Provide the [X, Y] coordinate of the cell's center where the given text is located.  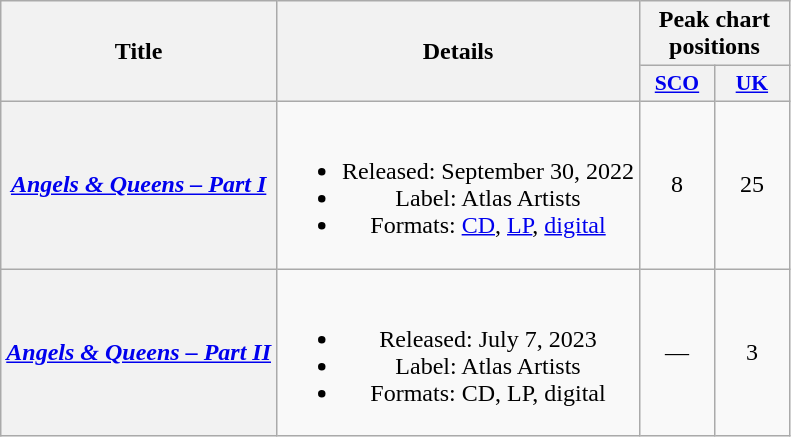
Released: July 7, 2023Label: Atlas ArtistsFormats: CD, LP, digital [458, 352]
Angels & Queens – Part II [139, 352]
25 [752, 184]
Details [458, 52]
8 [678, 184]
Peak chart positions [715, 34]
— [678, 352]
Title [139, 52]
3 [752, 352]
UK [752, 84]
SCO [678, 84]
Released: September 30, 2022Label: Atlas ArtistsFormats: CD, LP, digital [458, 184]
Angels & Queens – Part I [139, 184]
